Identify which cell holds the provided text, then report its [X, Y] central coordinate. 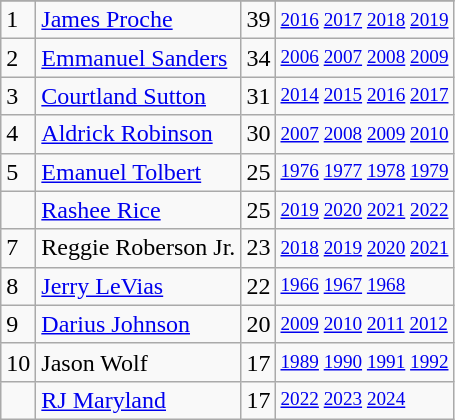
James Proche [138, 20]
34 [258, 58]
39 [258, 20]
2 [18, 58]
5 [18, 172]
9 [18, 324]
2016 2017 2018 2019 [364, 20]
Reggie Roberson Jr. [138, 248]
Rashee Rice [138, 210]
31 [258, 96]
1976 1977 1978 1979 [364, 172]
2009 2010 2011 2012 [364, 324]
10 [18, 362]
2007 2008 2009 2010 [364, 134]
30 [258, 134]
2014 2015 2016 2017 [364, 96]
2018 2019 2020 2021 [364, 248]
Darius Johnson [138, 324]
Aldrick Robinson [138, 134]
Emanuel Tolbert [138, 172]
Jerry LeVias [138, 286]
Emmanuel Sanders [138, 58]
2022 2023 2024 [364, 400]
23 [258, 248]
7 [18, 248]
20 [258, 324]
Courtland Sutton [138, 96]
4 [18, 134]
3 [18, 96]
2019 2020 2021 2022 [364, 210]
22 [258, 286]
8 [18, 286]
1 [18, 20]
Jason Wolf [138, 362]
1966 1967 1968 [364, 286]
1989 1990 1991 1992 [364, 362]
RJ Maryland [138, 400]
2006 2007 2008 2009 [364, 58]
